For the text-containing cell, return its midpoint in (X, Y) coordinate format. 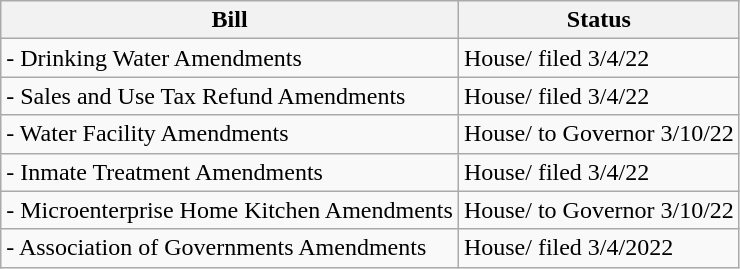
House/ filed 3/4/2022 (598, 248)
- Inmate Treatment Amendments (230, 172)
Status (598, 20)
- Drinking Water Amendments (230, 58)
Bill (230, 20)
- Microenterprise Home Kitchen Amendments (230, 210)
- Association of Governments Amendments (230, 248)
- Water Facility Amendments (230, 134)
- Sales and Use Tax Refund Amendments (230, 96)
